Return (x, y) of the center of cell containing provided text 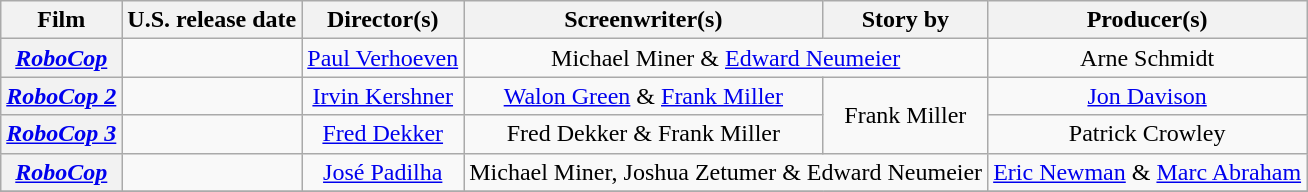
Michael Miner & Edward Neumeier (726, 58)
Director(s) (383, 20)
Story by (906, 20)
Patrick Crowley (1148, 134)
Michael Miner, Joshua Zetumer & Edward Neumeier (726, 172)
Irvin Kershner (383, 96)
Fred Dekker (383, 134)
RoboCop 3 (62, 134)
Walon Green & Frank Miller (644, 96)
Eric Newman & Marc Abraham (1148, 172)
Film (62, 20)
Paul Verhoeven (383, 58)
Frank Miller (906, 115)
U.S. release date (212, 20)
Screenwriter(s) (644, 20)
Producer(s) (1148, 20)
RoboCop 2 (62, 96)
Fred Dekker & Frank Miller (644, 134)
Arne Schmidt (1148, 58)
Jon Davison (1148, 96)
José Padilha (383, 172)
